Output the (X, Y) coordinate of the center of the cell containing the given text.  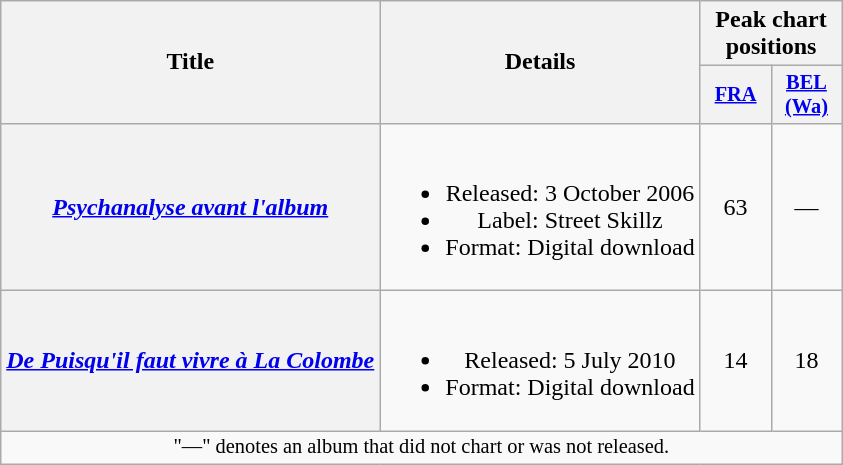
Released: 3 October 2006Label: Street SkillzFormat: Digital download (540, 206)
"—" denotes an album that did not chart or was not released. (422, 448)
Peak chart positions (771, 34)
18 (806, 361)
14 (736, 361)
Details (540, 62)
FRA (736, 95)
De Puisqu'il faut vivre à La Colombe (190, 361)
Title (190, 62)
63 (736, 206)
Psychanalyse avant l'album (190, 206)
BEL(Wa) (806, 95)
Released: 5 July 2010Format: Digital download (540, 361)
— (806, 206)
